Capture the cell that displays the provided text and extract its (X, Y) central coordinate. 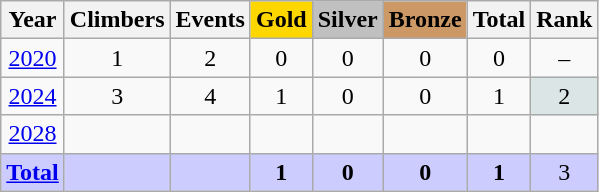
Bronze (425, 20)
4 (210, 96)
Gold (281, 20)
Rank (564, 20)
2024 (33, 96)
Events (210, 20)
– (564, 58)
2028 (33, 134)
Climbers (117, 20)
Silver (348, 20)
Year (33, 20)
2020 (33, 58)
